Locate the cell with the specified text and output its (x, y) center coordinate. 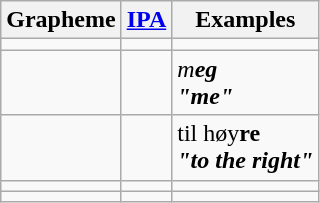
til høyre"to the right" (246, 148)
IPA (146, 20)
Grapheme (61, 20)
meg"me" (246, 82)
Examples (246, 20)
